Output the (X, Y) coordinate of the center of the cell containing the given text.  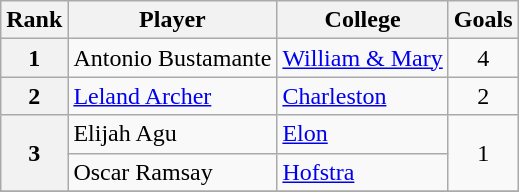
Rank (34, 20)
Goals (483, 20)
Charleston (362, 96)
3 (34, 153)
Leland Archer (172, 96)
4 (483, 58)
William & Mary (362, 58)
Hofstra (362, 172)
Oscar Ramsay (172, 172)
Elon (362, 134)
Elijah Agu (172, 134)
College (362, 20)
Player (172, 20)
Antonio Bustamante (172, 58)
